Return (X, Y) of the center of cell containing provided text 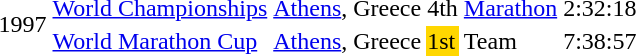
Athens, Greece (348, 41)
Team (510, 41)
1st (443, 41)
World Marathon Cup (160, 41)
